Output the [x, y] coordinate of the center of the cell containing the given text.  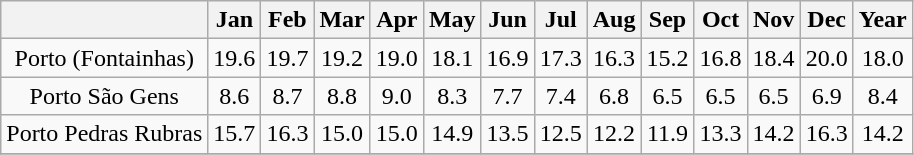
8.7 [288, 96]
Apr [396, 20]
Porto Pedras Rubras [104, 134]
Mar [342, 20]
11.9 [668, 134]
7.7 [508, 96]
Feb [288, 20]
15.7 [234, 134]
Oct [720, 20]
19.2 [342, 58]
13.3 [720, 134]
Porto (Fontainhas) [104, 58]
Year [882, 20]
8.6 [234, 96]
8.8 [342, 96]
7.4 [560, 96]
6.8 [614, 96]
Porto São Gens [104, 96]
12.5 [560, 134]
12.2 [614, 134]
Jul [560, 20]
Dec [826, 20]
18.4 [774, 58]
9.0 [396, 96]
19.7 [288, 58]
May [452, 20]
14.9 [452, 134]
19.6 [234, 58]
Nov [774, 20]
18.0 [882, 58]
8.4 [882, 96]
16.9 [508, 58]
Sep [668, 20]
13.5 [508, 134]
18.1 [452, 58]
20.0 [826, 58]
15.2 [668, 58]
Jun [508, 20]
16.8 [720, 58]
Aug [614, 20]
8.3 [452, 96]
Jan [234, 20]
19.0 [396, 58]
17.3 [560, 58]
6.9 [826, 96]
